Detect which cell encompasses the target text, then output its [X, Y] center coordinate. 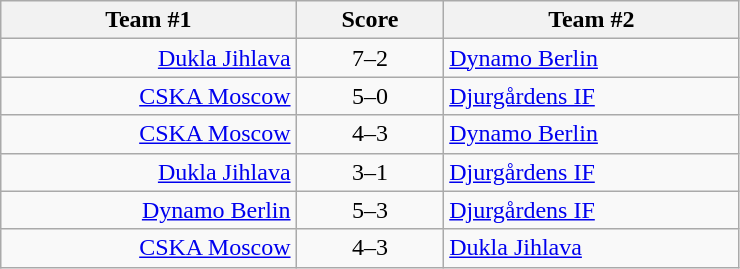
Team #2 [592, 20]
7–2 [370, 58]
Team #1 [148, 20]
Score [370, 20]
5–3 [370, 210]
3–1 [370, 172]
5–0 [370, 96]
